For the text-containing cell, return its midpoint in (X, Y) coordinate format. 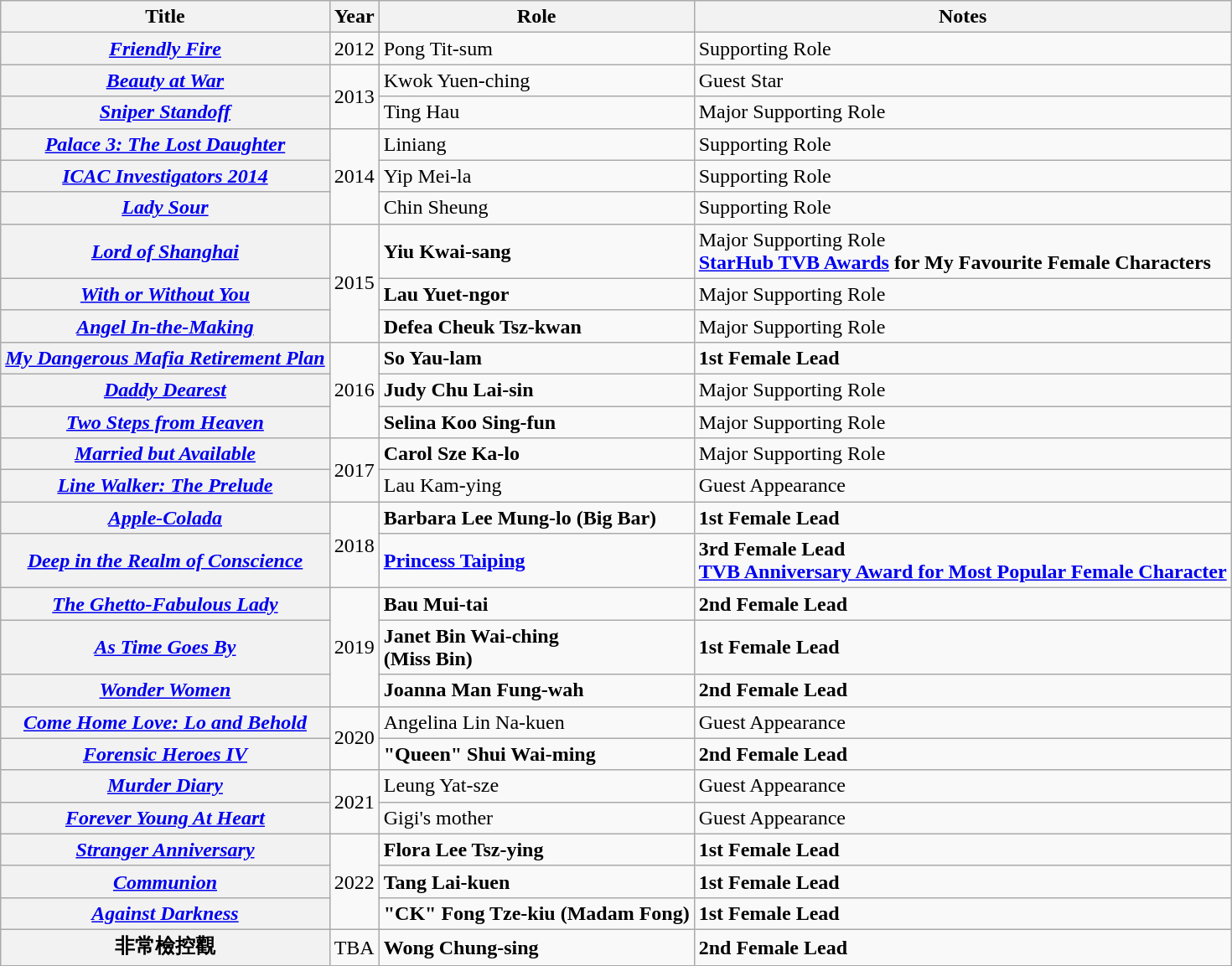
2016 (354, 390)
With or Without You (165, 294)
Ting Hau (536, 112)
非常檢控觀 (165, 947)
Carol Sze Ka-lo (536, 454)
Year (354, 17)
2021 (354, 802)
Lord of Shanghai (165, 251)
Barbara Lee Mung-lo (Big Bar) (536, 518)
Major Supporting Role StarHub TVB Awards for My Favourite Female Characters (962, 251)
Forensic Heroes IV (165, 754)
Sniper Standoff (165, 112)
2013 (354, 96)
TBA (354, 947)
As Time Goes By (165, 647)
Defea Cheuk Tsz-kwan (536, 326)
Wonder Women (165, 690)
Married but Available (165, 454)
Flora Lee Tsz-ying (536, 850)
2014 (354, 176)
ICAC Investigators 2014 (165, 176)
Notes (962, 17)
Pong Tit-sum (536, 49)
Beauty at War (165, 80)
Friendly Fire (165, 49)
Angelina Lin Na-kuen (536, 722)
Two Steps from Heaven (165, 421)
Joanna Man Fung-wah (536, 690)
Yiu Kwai-sang (536, 251)
Communion (165, 881)
So Yau-lam (536, 358)
Liniang (536, 144)
Role (536, 17)
2012 (354, 49)
Come Home Love: Lo and Behold (165, 722)
Judy Chu Lai-sin (536, 390)
2015 (354, 283)
Guest Star (962, 80)
Stranger Anniversary (165, 850)
Wong Chung-sing (536, 947)
2022 (354, 881)
Against Darkness (165, 913)
Lau Kam-ying (536, 486)
2020 (354, 738)
Gigi's mother (536, 818)
3rd Female Lead TVB Anniversary Award for Most Popular Female Character (962, 561)
Selina Koo Sing-fun (536, 421)
2018 (354, 545)
Yip Mei-la (536, 176)
The Ghetto-Fabulous Lady (165, 604)
"CK" Fong Tze-kiu (Madam Fong) (536, 913)
Leung Yat-sze (536, 786)
Lau Yuet-ngor (536, 294)
My Dangerous Mafia Retirement Plan (165, 358)
Kwok Yuen-ching (536, 80)
Murder Diary (165, 786)
Title (165, 17)
Lady Sour (165, 208)
Tang Lai-kuen (536, 881)
Line Walker: The Prelude (165, 486)
Bau Mui-tai (536, 604)
Forever Young At Heart (165, 818)
"Queen" Shui Wai-ming (536, 754)
Daddy Dearest (165, 390)
Apple-Colada (165, 518)
2017 (354, 470)
Deep in the Realm of Conscience (165, 561)
Angel In-the-Making (165, 326)
Janet Bin Wai-ching(Miss Bin) (536, 647)
Princess Taiping (536, 561)
Chin Sheung (536, 208)
2019 (354, 647)
Palace 3: The Lost Daughter (165, 144)
